Return (x, y) of the center of cell containing provided text 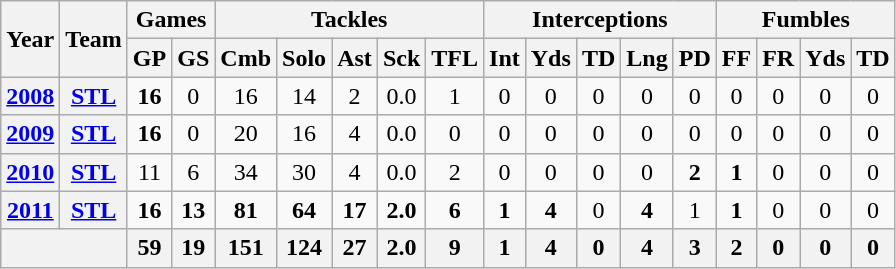
Interceptions (600, 20)
30 (304, 172)
81 (246, 210)
Tackles (350, 20)
9 (455, 248)
Fumbles (806, 20)
19 (194, 248)
34 (246, 172)
2010 (30, 172)
Games (170, 20)
FF (736, 58)
14 (304, 96)
124 (304, 248)
27 (355, 248)
Sck (401, 58)
FR (778, 58)
3 (694, 248)
20 (246, 134)
Team (94, 39)
Int (505, 58)
2009 (30, 134)
Ast (355, 58)
GS (194, 58)
PD (694, 58)
Year (30, 39)
17 (355, 210)
2008 (30, 96)
GP (149, 58)
Cmb (246, 58)
Lng (647, 58)
2011 (30, 210)
59 (149, 248)
TFL (455, 58)
64 (304, 210)
13 (194, 210)
Solo (304, 58)
11 (149, 172)
151 (246, 248)
